Return [X, Y] of the center of cell containing provided text 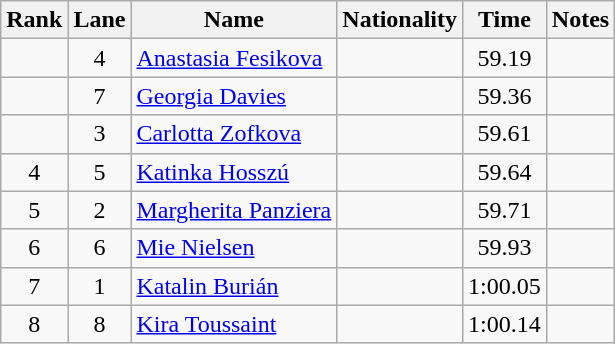
Anastasia Fesikova [234, 58]
Mie Nielsen [234, 248]
59.64 [505, 172]
59.71 [505, 210]
Name [234, 20]
59.19 [505, 58]
1:00.14 [505, 324]
59.93 [505, 248]
Rank [34, 20]
Carlotta Zofkova [234, 134]
Kira Toussaint [234, 324]
1:00.05 [505, 286]
59.61 [505, 134]
59.36 [505, 96]
1 [100, 286]
Lane [100, 20]
Nationality [400, 20]
Margherita Panziera [234, 210]
Notes [580, 20]
Katinka Hosszú [234, 172]
3 [100, 134]
2 [100, 210]
Time [505, 20]
Katalin Burián [234, 286]
Georgia Davies [234, 96]
